Provide the [X, Y] coordinate of the cell's center where the given text is located.  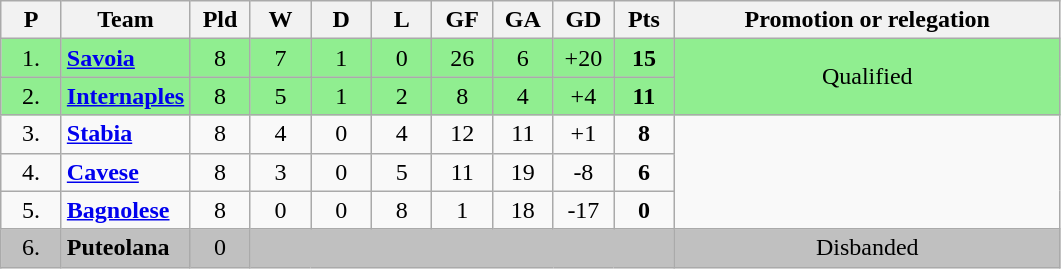
12 [462, 134]
6. [32, 248]
18 [524, 210]
26 [462, 58]
7 [280, 58]
P [32, 20]
GD [584, 20]
1. [32, 58]
+1 [584, 134]
-8 [584, 172]
Puteolana [125, 248]
L [402, 20]
+20 [584, 58]
Bagnolese [125, 210]
2 [402, 96]
15 [644, 58]
3. [32, 134]
Cavese [125, 172]
Team [125, 20]
19 [524, 172]
W [280, 20]
D [342, 20]
Internaples [125, 96]
Stabia [125, 134]
Savoia [125, 58]
5. [32, 210]
Pts [644, 20]
3 [280, 172]
2. [32, 96]
Pld [220, 20]
GA [524, 20]
Qualified [867, 77]
GF [462, 20]
4. [32, 172]
-17 [584, 210]
Disbanded [867, 248]
Promotion or relegation [867, 20]
+4 [584, 96]
